Return the (x, y) coordinate for the center point of the cell that contains the specified text.  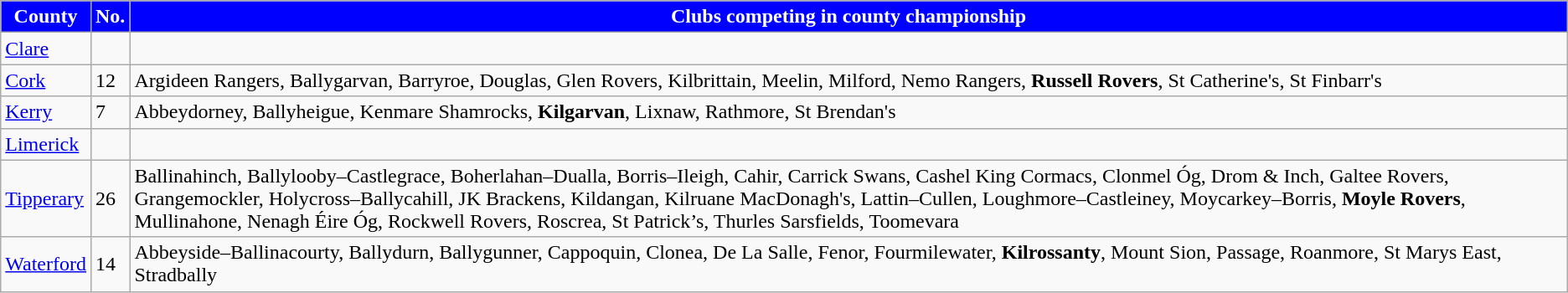
Tipperary (46, 198)
14 (110, 265)
7 (110, 112)
Cork (46, 80)
Kerry (46, 112)
No. (110, 17)
12 (110, 80)
26 (110, 198)
Waterford (46, 265)
Clare (46, 49)
Limerick (46, 144)
County (46, 17)
Abbeydorney, Ballyheigue, Kenmare Shamrocks, Kilgarvan, Lixnaw, Rathmore, St Brendan's (848, 112)
Clubs competing in county championship (848, 17)
